Locate the cell with the specified text and output its [X, Y] center coordinate. 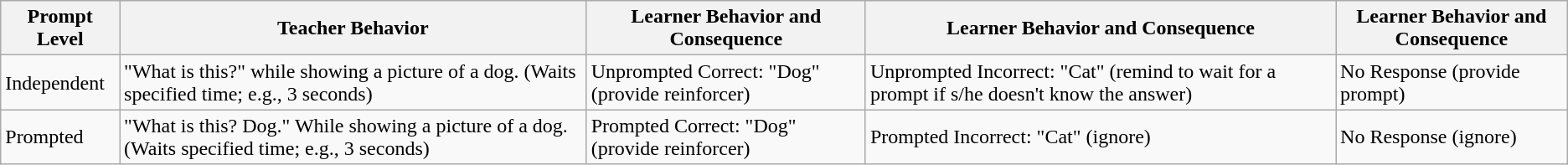
Independent [60, 82]
"What is this?" while showing a picture of a dog. (Waits specified time; e.g., 3 seconds) [353, 82]
Unprompted Correct: "Dog" (provide reinforcer) [725, 82]
Prompted Correct: "Dog" (provide reinforcer) [725, 137]
"What is this? Dog." While showing a picture of a dog. (Waits specified time; e.g., 3 seconds) [353, 137]
Unprompted Incorrect: "Cat" (remind to wait for a prompt if s/he doesn't know the answer) [1101, 82]
Teacher Behavior [353, 28]
No Response (provide prompt) [1452, 82]
No Response (ignore) [1452, 137]
Prompt Level [60, 28]
Prompted Incorrect: "Cat" (ignore) [1101, 137]
Prompted [60, 137]
